Capture the cell that displays the provided text and extract its [x, y] central coordinate. 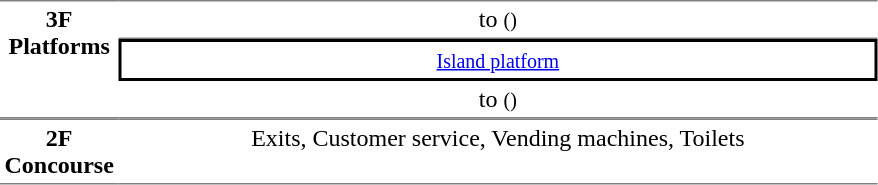
Island platform [498, 60]
3FPlatforms [59, 59]
Exits, Customer service, Vending machines, Toilets [498, 151]
2FConcourse [59, 151]
